Return the (X, Y) coordinate for the center point of the cell that contains the specified text.  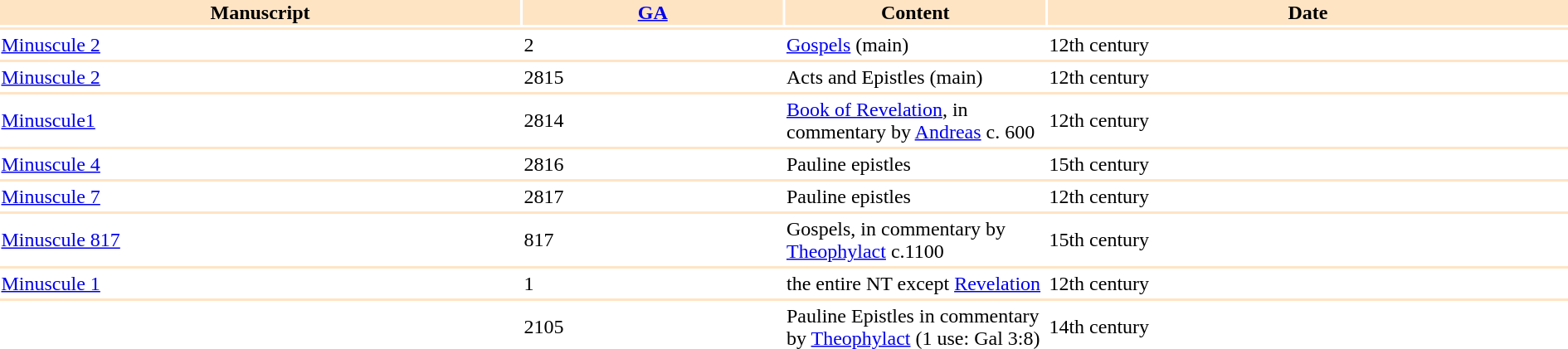
the entire NT except Revelation (914, 284)
1 (652, 284)
Minuscule 7 (261, 196)
GA (652, 12)
Acts and Epistles (main) (914, 77)
817 (652, 240)
Book of Revelation, in commentary by Andreas c. 600 (914, 121)
Date (1307, 12)
Gospels, in commentary by Theophylact c.1100 (914, 240)
2 (652, 45)
Minuscule 817 (261, 240)
2814 (652, 121)
Minuscule 4 (261, 164)
Gospels (main) (914, 45)
Minuscule 1 (261, 284)
Content (914, 12)
2816 (652, 164)
Minuscule1 (261, 121)
2815 (652, 77)
2817 (652, 196)
Manuscript (261, 12)
